Determine the (X, Y) coordinate at the center of the cell enclosing the given text.  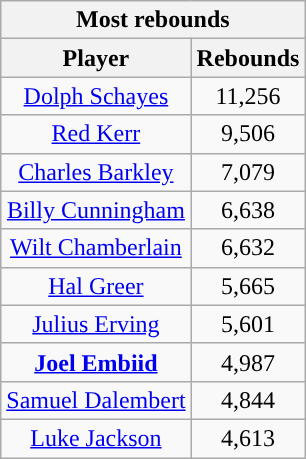
9,506 (248, 134)
Red Kerr (96, 134)
6,638 (248, 210)
11,256 (248, 96)
Player (96, 58)
Most rebounds (153, 20)
4,613 (248, 438)
6,632 (248, 248)
5,601 (248, 324)
Rebounds (248, 58)
Luke Jackson (96, 438)
Billy Cunningham (96, 210)
5,665 (248, 286)
Wilt Chamberlain (96, 248)
Dolph Schayes (96, 96)
Charles Barkley (96, 172)
Joel Embiid (96, 362)
7,079 (248, 172)
4,987 (248, 362)
Samuel Dalembert (96, 400)
Hal Greer (96, 286)
4,844 (248, 400)
Julius Erving (96, 324)
